Return (X, Y) of the center of cell containing provided text 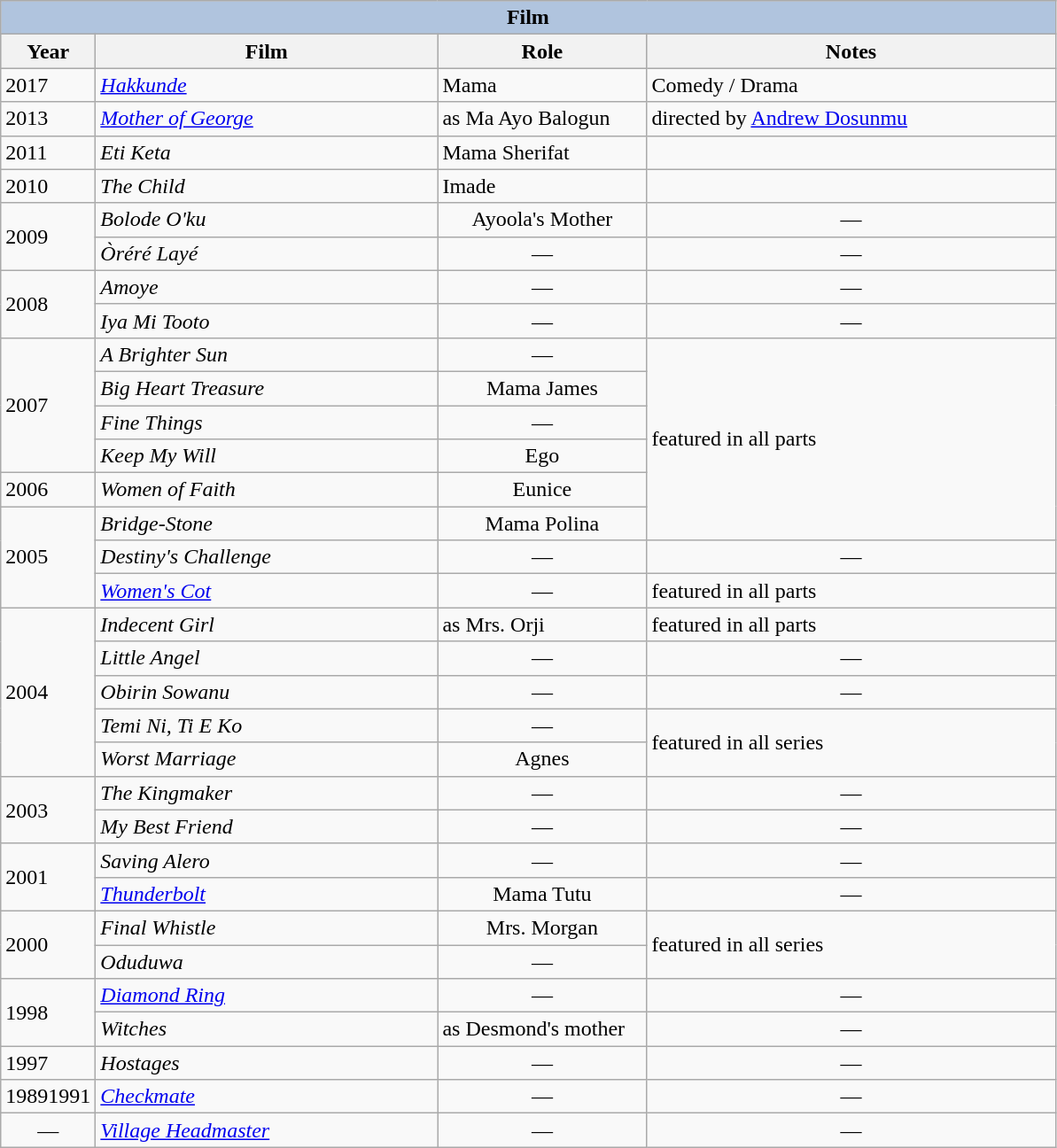
2008 (48, 304)
as Desmond's mother (542, 1029)
Mama Tutu (542, 894)
Mrs. Morgan (542, 927)
Temi Ni, Ti E Ko (267, 725)
Indecent Girl (267, 624)
2003 (48, 810)
Mama James (542, 388)
Diamond Ring (267, 996)
Checkmate (267, 1097)
Mama Polina (542, 524)
Mama (542, 85)
Women's Cot (267, 591)
Fine Things (267, 423)
as Ma Ayo Balogun (542, 119)
Eti Keta (267, 152)
2017 (48, 85)
The Kingmaker (267, 793)
Òréré Layé (267, 253)
2001 (48, 877)
directed by Andrew Dosunmu (851, 119)
Comedy / Drama (851, 85)
Oduduwa (267, 961)
as Mrs. Orji (542, 624)
Hostages (267, 1063)
Amoye (267, 287)
Saving Alero (267, 860)
Imade (542, 186)
Bridge-Stone (267, 524)
1998 (48, 1012)
Mother of George (267, 119)
Thunderbolt (267, 894)
Destiny's Challenge (267, 557)
Agnes (542, 759)
Final Whistle (267, 927)
Keep My Will (267, 456)
1997 (48, 1063)
Eunice (542, 490)
2009 (48, 237)
2013 (48, 119)
2004 (48, 692)
2011 (48, 152)
Year (48, 51)
Obirin Sowanu (267, 692)
2000 (48, 944)
2010 (48, 186)
The Child (267, 186)
19891991 (48, 1097)
Notes (851, 51)
Ayoola's Mother (542, 220)
Big Heart Treasure (267, 388)
My Best Friend (267, 826)
Role (542, 51)
2006 (48, 490)
Witches (267, 1029)
Women of Faith (267, 490)
Hakkunde (267, 85)
Worst Marriage (267, 759)
2007 (48, 405)
Village Headmaster (267, 1130)
A Brighter Sun (267, 354)
2005 (48, 557)
Ego (542, 456)
Little Angel (267, 658)
Iya Mi Tooto (267, 321)
Bolode O'ku (267, 220)
Mama Sherifat (542, 152)
